Output the [x, y] coordinate of the center of the cell containing the given text.  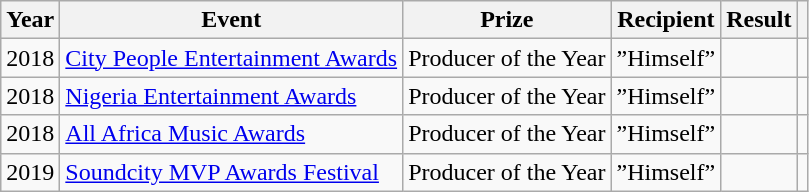
Recipient [666, 20]
Soundcity MVP Awards Festival [232, 172]
2019 [30, 172]
Prize [507, 20]
Year [30, 20]
City People Entertainment Awards [232, 58]
All Africa Music Awards [232, 134]
Event [232, 20]
Result [759, 20]
Nigeria Entertainment Awards [232, 96]
